Return [x, y] of the center of cell containing provided text 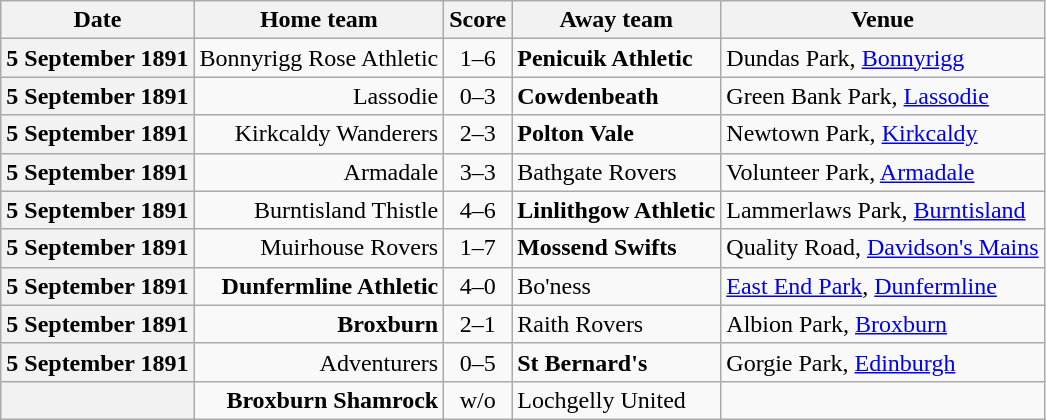
Mossend Swifts [616, 248]
Bathgate Rovers [616, 172]
Burntisland Thistle [319, 210]
Newtown Park, Kirkcaldy [882, 134]
Armadale [319, 172]
Score [478, 20]
Quality Road, Davidson's Mains [882, 248]
1–6 [478, 58]
Adventurers [319, 362]
2–3 [478, 134]
0–3 [478, 96]
Gorgie Park, Edinburgh [882, 362]
Albion Park, Broxburn [882, 324]
4–0 [478, 286]
East End Park, Dunfermline [882, 286]
w/o [478, 400]
Muirhouse Rovers [319, 248]
St Bernard's [616, 362]
4–6 [478, 210]
Home team [319, 20]
1–7 [478, 248]
0–5 [478, 362]
Penicuik Athletic [616, 58]
Linlithgow Athletic [616, 210]
Green Bank Park, Lassodie [882, 96]
Volunteer Park, Armadale [882, 172]
Venue [882, 20]
Date [98, 20]
2–1 [478, 324]
Dunfermline Athletic [319, 286]
Kirkcaldy Wanderers [319, 134]
Lassodie [319, 96]
Polton Vale [616, 134]
Lochgelly United [616, 400]
Broxburn Shamrock [319, 400]
Away team [616, 20]
Lammerlaws Park, Burntisland [882, 210]
Bo'ness [616, 286]
3–3 [478, 172]
Cowdenbeath [616, 96]
Broxburn [319, 324]
Bonnyrigg Rose Athletic [319, 58]
Raith Rovers [616, 324]
Dundas Park, Bonnyrigg [882, 58]
